Return the [x, y] coordinate for the center point of the cell that contains the specified text.  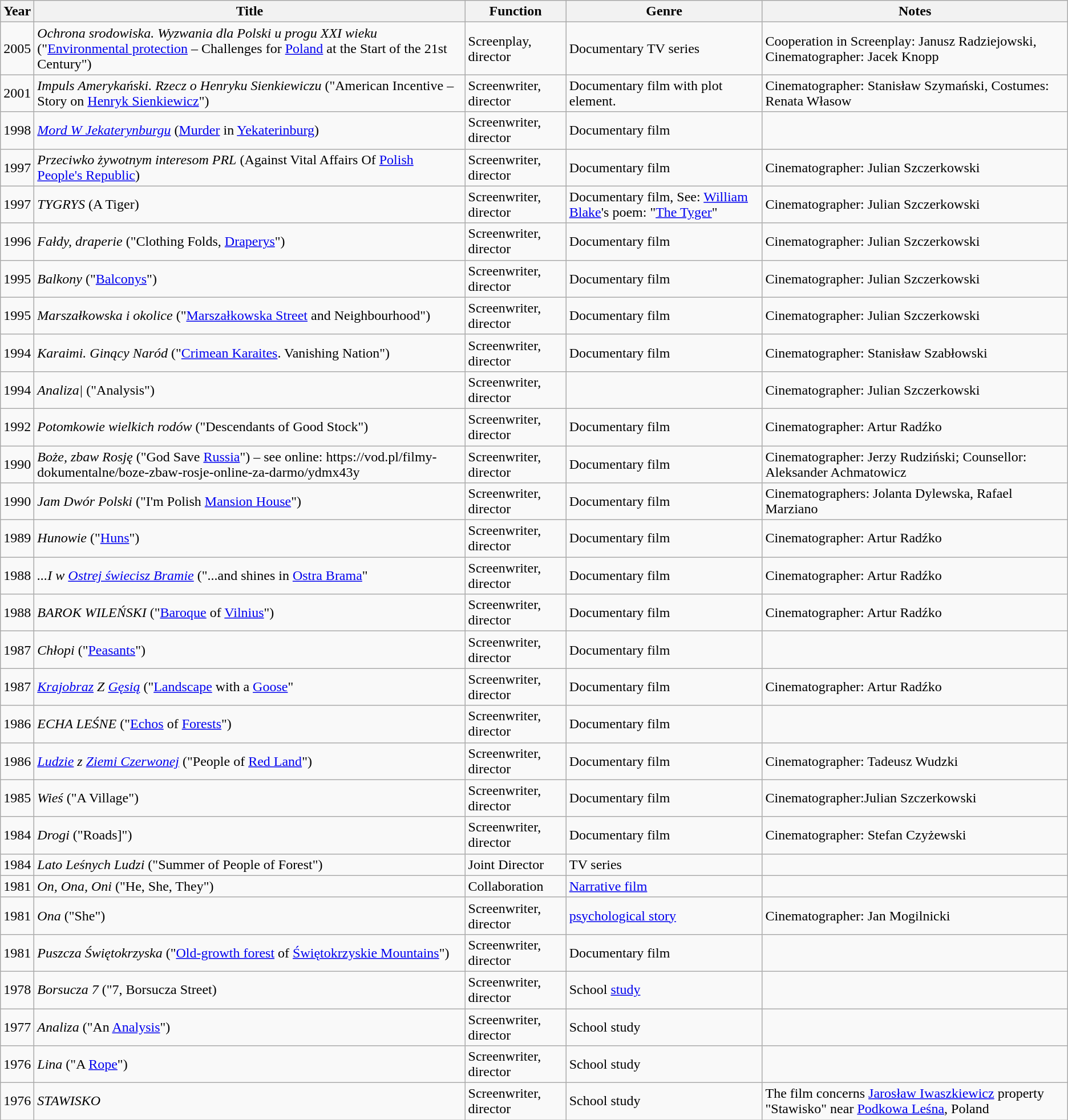
Cooperation in Screenplay: Janusz Radziejowski, Cinematographer: Jacek Knopp [915, 48]
The film concerns Jarosław Iwaszkiewicz property "Stawisko" near Podkowa Leśna, Poland [915, 1102]
TV series [664, 865]
2001 [17, 94]
Ochrona srodowiska. Wyzwania dla Polski u progu XXI wieku ("Environmental protection – Challenges for Poland at the Start of the 21st Century") [250, 48]
1989 [17, 538]
Cinematographer: Jan Mogilnicki [915, 916]
Cinematographer: Jerzy Rudziński; Counsellor: Aleksander Achmatowicz [915, 464]
Cinematographer: Tadeusz Wudzki [915, 761]
Collaboration [516, 886]
ECHA LEŚNE ("Echos of Forests") [250, 724]
Function [516, 11]
Marszałkowska i okolice ("Marszałkowska Street and Neighbourhood") [250, 316]
Jam Dwór Polski ("I'm Polish Mansion House") [250, 502]
Joint Director [516, 865]
Borsucza 7 ("7, Borsucza Street) [250, 990]
Cinematographer: Stanisław Szymański, Costumes: Renata Własow [915, 94]
Krajobraz Z Gęsią ("Landscape with a Goose" [250, 687]
Impuls Amerykański. Rzecz o Henryku Sienkiewiczu ("American Incentive – Story on Henryk Sienkiewicz") [250, 94]
1985 [17, 798]
Hunowie ("Huns") [250, 538]
STAWISKO [250, 1102]
Potomkowie wielkich rodów ("Descendants of Good Stock") [250, 427]
1996 [17, 242]
Notes [915, 11]
1977 [17, 1026]
Cinematographer: Stanisław Szabłowski [915, 352]
2005 [17, 48]
Analiza ("An Analysis") [250, 1026]
Lina ("A Rope") [250, 1064]
1992 [17, 427]
Title [250, 11]
BAROK WILEŃSKI ("Baroque of Vilnius") [250, 612]
Screenplay, director [516, 48]
Documentary film, See: William Blake's poem: "The Tyger" [664, 204]
Cinematographers: Jolanta Dylewska, Rafael Marziano [915, 502]
Karaimi. Ginący Naród ("Crimean Karaites. Vanishing Nation") [250, 352]
Cinematographer: Stefan Czyżewski [915, 835]
Balkony ("Balconys") [250, 278]
Genre [664, 11]
Analiza| ("Analysis") [250, 390]
TYGRYS (A Tiger) [250, 204]
Cinematographer:Julian Szczerkowski [915, 798]
...I w Ostrej świecisz Bramie ("...and shines in Ostra Brama" [250, 576]
psychological story [664, 916]
Mord W Jekaterynburgu (Murder in Yekaterinburg) [250, 130]
Documentary TV series [664, 48]
1998 [17, 130]
Przeciwko żywotnym interesom PRL (Against Vital Affairs Of Polish People's Republic) [250, 168]
Fałdy, draperie ("Clothing Folds, Draperys") [250, 242]
Wieś ("A Village") [250, 798]
Ludzie z Ziemi Czerwonej ("People of Red Land") [250, 761]
1978 [17, 990]
Puszcza Świętokrzyska ("Old-growth forest of Świętokrzyskie Mountains") [250, 952]
Narrative film [664, 886]
Chłopi ("Peasants") [250, 650]
Drogi ("Roads]") [250, 835]
Ona ("She") [250, 916]
On, Ona, Oni ("He, She, They") [250, 886]
Year [17, 11]
Lato Leśnych Ludzi ("Summer of People of Forest") [250, 865]
Boże, zbaw Rosję ("God Save Russia") – see online: https://vod.pl/filmy-dokumentalne/boze-zbaw-rosje-online-za-darmo/ydmx43y [250, 464]
Documentary film with plot element. [664, 94]
